Return (X, Y) of the center of cell containing provided text 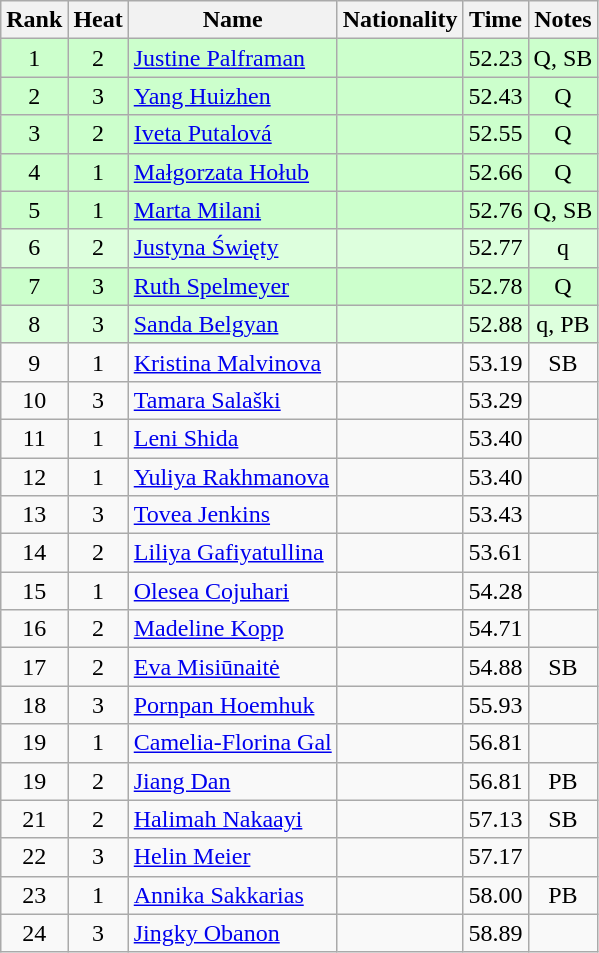
21 (34, 819)
14 (34, 553)
57.17 (496, 857)
4 (34, 172)
Helin Meier (232, 857)
Justine Palframan (232, 58)
Kristina Malvinova (232, 362)
23 (34, 895)
54.28 (496, 591)
Jingky Obanon (232, 933)
Yang Huizhen (232, 96)
Heat (98, 20)
22 (34, 857)
52.55 (496, 134)
Olesea Cojuhari (232, 591)
16 (34, 629)
52.23 (496, 58)
q, PB (563, 324)
58.89 (496, 933)
Annika Sakkarias (232, 895)
52.43 (496, 96)
53.19 (496, 362)
11 (34, 438)
17 (34, 667)
Liliya Gafiyatullina (232, 553)
52.78 (496, 286)
Time (496, 20)
54.71 (496, 629)
24 (34, 933)
55.93 (496, 705)
7 (34, 286)
Halimah Nakaayi (232, 819)
Rank (34, 20)
Leni Shida (232, 438)
Madeline Kopp (232, 629)
54.88 (496, 667)
52.76 (496, 210)
6 (34, 248)
Tovea Jenkins (232, 515)
Camelia-Florina Gal (232, 743)
57.13 (496, 819)
52.77 (496, 248)
Sanda Belgyan (232, 324)
15 (34, 591)
10 (34, 400)
Name (232, 20)
13 (34, 515)
Yuliya Rakhmanova (232, 477)
18 (34, 705)
Jiang Dan (232, 781)
53.29 (496, 400)
53.43 (496, 515)
Marta Milani (232, 210)
58.00 (496, 895)
5 (34, 210)
Tamara Salaški (232, 400)
12 (34, 477)
Ruth Spelmeyer (232, 286)
8 (34, 324)
9 (34, 362)
q (563, 248)
52.88 (496, 324)
Nationality (400, 20)
Notes (563, 20)
Pornpan Hoemhuk (232, 705)
Eva Misiūnaitė (232, 667)
52.66 (496, 172)
Justyna Święty (232, 248)
Iveta Putalová (232, 134)
Małgorzata Hołub (232, 172)
53.61 (496, 553)
